Provide the [x, y] coordinate of the cell's center where the given text is located.  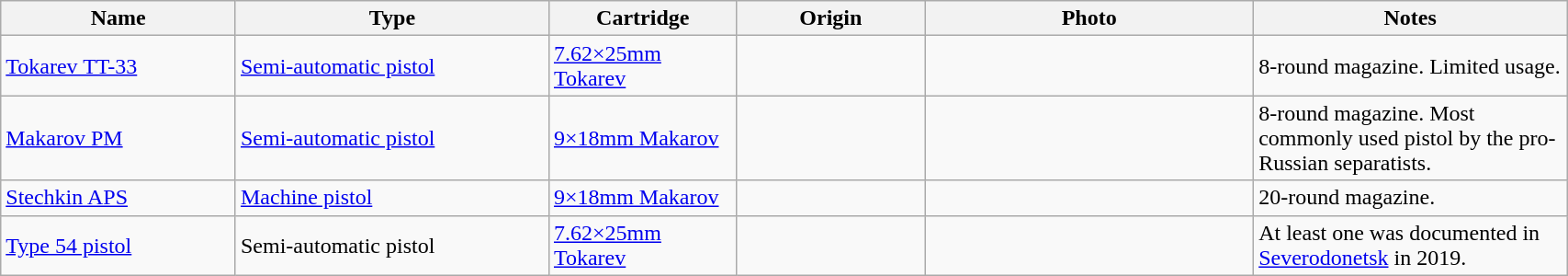
Photo [1089, 18]
Tokarev TT-33 [118, 66]
At least one was documented in Severodonetsk in 2019. [1411, 245]
Notes [1411, 18]
Machine pistol [391, 198]
20-round magazine. [1411, 198]
Stechkin APS [118, 198]
Origin [830, 18]
Cartridge [643, 18]
Type [391, 18]
Makarov PM [118, 138]
Name [118, 18]
Type 54 pistol [118, 245]
8-round magazine. Most commonly used pistol by the pro-Russian separatists. [1411, 138]
8-round magazine. Limited usage. [1411, 66]
